Scan for the cell matching the given text and deliver its (x, y) coordinate at center. 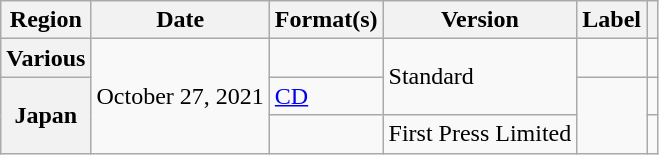
Format(s) (326, 20)
Standard (480, 77)
October 27, 2021 (180, 96)
Date (180, 20)
Region (46, 20)
Various (46, 58)
First Press Limited (480, 134)
CD (326, 96)
Label (612, 20)
Japan (46, 115)
Version (480, 20)
